Return the [X, Y] coordinate for the center point of the cell that contains the specified text.  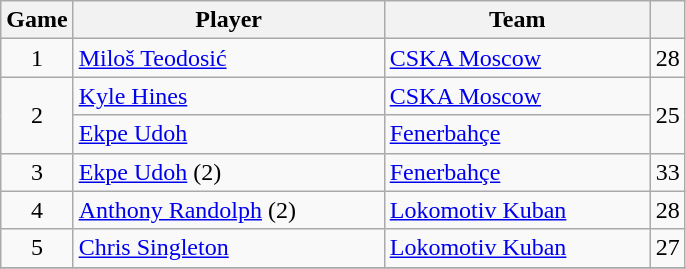
1 [37, 58]
2 [37, 115]
Anthony Randolph (2) [228, 210]
27 [668, 248]
Game [37, 20]
Ekpe Udoh (2) [228, 172]
33 [668, 172]
Player [228, 20]
4 [37, 210]
Chris Singleton [228, 248]
3 [37, 172]
Ekpe Udoh [228, 134]
Kyle Hines [228, 96]
Miloš Teodosić [228, 58]
5 [37, 248]
25 [668, 115]
Team [517, 20]
